Provide the (X, Y) coordinate of the cell's center where the given text is located.  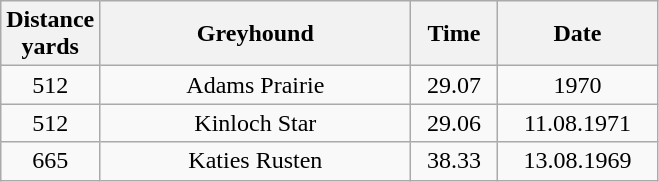
Date (578, 34)
Time (454, 34)
665 (50, 161)
13.08.1969 (578, 161)
Greyhound (256, 34)
Distance yards (50, 34)
38.33 (454, 161)
11.08.1971 (578, 123)
29.07 (454, 85)
29.06 (454, 123)
Adams Prairie (256, 85)
Katies Rusten (256, 161)
1970 (578, 85)
Kinloch Star (256, 123)
